For the text-containing cell, return its midpoint in [X, Y] coordinate format. 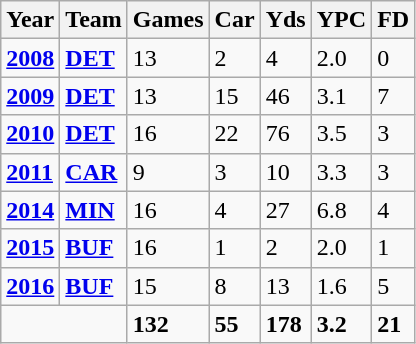
3.1 [341, 96]
2011 [30, 172]
Yds [286, 20]
2015 [30, 248]
2014 [30, 210]
22 [234, 134]
2009 [30, 96]
10 [286, 172]
3.5 [341, 134]
2008 [30, 58]
3.2 [341, 324]
3.3 [341, 172]
1.6 [341, 286]
27 [286, 210]
Games [168, 20]
YPC [341, 20]
9 [168, 172]
FD [394, 20]
55 [234, 324]
MIN [94, 210]
Car [234, 20]
5 [394, 286]
132 [168, 324]
7 [394, 96]
Team [94, 20]
2010 [30, 134]
6.8 [341, 210]
0 [394, 58]
178 [286, 324]
21 [394, 324]
CAR [94, 172]
2016 [30, 286]
76 [286, 134]
8 [234, 286]
46 [286, 96]
Year [30, 20]
